Find where the given text appears and provide that cell's center as (x, y) coordinate. 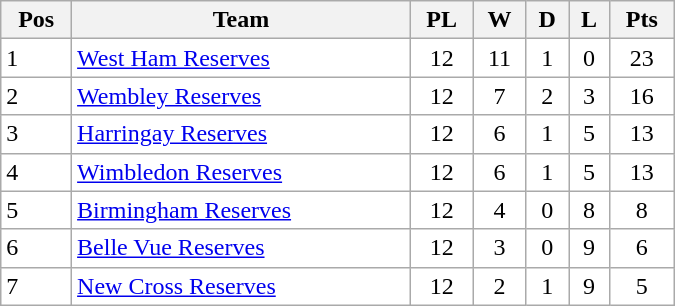
West Ham Reserves (242, 58)
Pts (642, 20)
Pos (36, 20)
Wimbledon Reserves (242, 172)
23 (642, 58)
Harringay Reserves (242, 134)
PL (442, 20)
Belle Vue Reserves (242, 248)
11 (500, 58)
Wembley Reserves (242, 96)
Birmingham Reserves (242, 210)
L (590, 20)
16 (642, 96)
Team (242, 20)
W (500, 20)
New Cross Reserves (242, 286)
D (548, 20)
